Extract the [x, y] coordinate from the center of the cell holding the provided text.  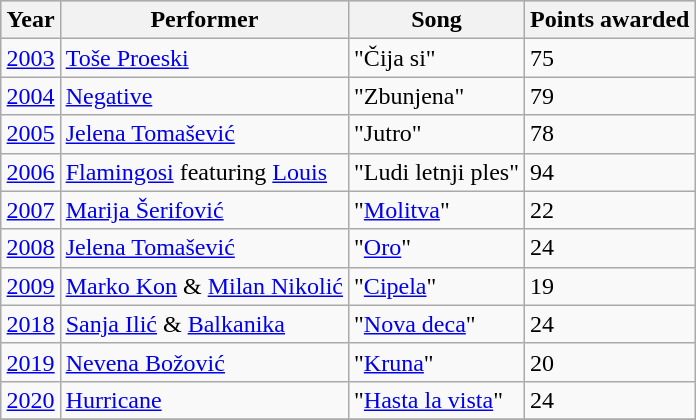
"Jutro" [437, 134]
75 [610, 58]
"Kruna" [437, 362]
2006 [30, 172]
94 [610, 172]
79 [610, 96]
2004 [30, 96]
Toše Proeski [204, 58]
Points awarded [610, 20]
78 [610, 134]
Marija Šerifović [204, 210]
"Molitva" [437, 210]
"Oro" [437, 248]
Hurricane [204, 400]
Year [30, 20]
19 [610, 286]
"Cipela" [437, 286]
2020 [30, 400]
Negative [204, 96]
2009 [30, 286]
"Čija si" [437, 58]
Marko Kon & Milan Nikolić [204, 286]
22 [610, 210]
"Hasta la vista" [437, 400]
2019 [30, 362]
2018 [30, 324]
2007 [30, 210]
"Zbunjena" [437, 96]
2005 [30, 134]
Song [437, 20]
Sanja Ilić & Balkanika [204, 324]
20 [610, 362]
Performer [204, 20]
2003 [30, 58]
Nevena Božović [204, 362]
"Nova deca" [437, 324]
2008 [30, 248]
Flamingosi featuring Louis [204, 172]
"Ludi letnji ples" [437, 172]
